For the text-containing cell, return its midpoint in (x, y) coordinate format. 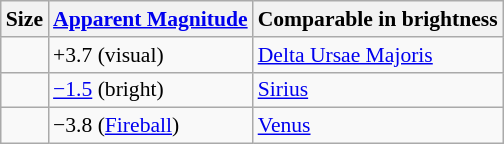
−1.5 (bright) (150, 90)
−3.8 (Fireball) (150, 126)
Delta Ursae Majoris (378, 55)
+3.7 (visual) (150, 55)
Size (24, 19)
Comparable in brightness (378, 19)
Apparent Magnitude (150, 19)
Venus (378, 126)
Sirius (378, 90)
